Return the (X, Y) coordinate for the center point of the cell that contains the specified text.  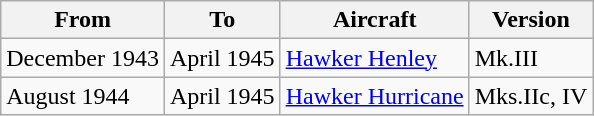
Hawker Hurricane (374, 96)
Aircraft (374, 20)
Version (531, 20)
From (83, 20)
To (222, 20)
Mk.III (531, 58)
August 1944 (83, 96)
Mks.IIc, IV (531, 96)
Hawker Henley (374, 58)
December 1943 (83, 58)
